Capture the cell that displays the provided text and extract its [X, Y] central coordinate. 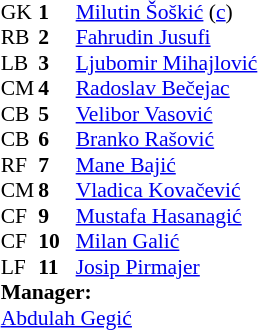
8 [57, 191]
Branko Rašović [167, 139]
Radoslav Bečejac [167, 89]
7 [57, 165]
5 [57, 114]
LF [20, 267]
RF [20, 165]
Milan Galić [167, 241]
3 [57, 63]
11 [57, 267]
6 [57, 139]
Velibor Vasović [167, 114]
Mustafa Hasanagić [167, 216]
Josip Pirmajer [167, 267]
2 [57, 37]
9 [57, 216]
Vladica Kovačević [167, 191]
LB [20, 63]
Mane Bajić [167, 165]
RB [20, 37]
Fahrudin Jusufi [167, 37]
10 [57, 241]
Manager: [130, 293]
4 [57, 89]
Ljubomir Mihajlović [167, 63]
